Capture the cell that displays the provided text and extract its (x, y) central coordinate. 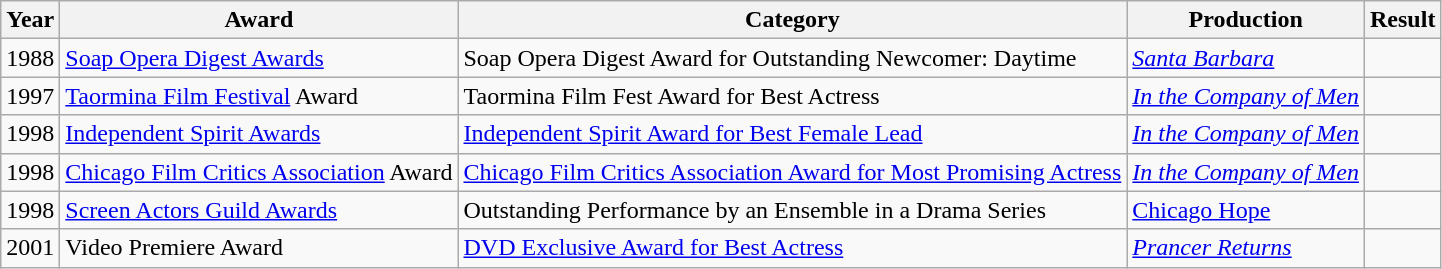
DVD Exclusive Award for Best Actress (792, 248)
Independent Spirit Awards (259, 134)
Award (259, 20)
Chicago Hope (1246, 210)
Independent Spirit Award for Best Female Lead (792, 134)
1988 (30, 58)
Chicago Film Critics Association Award for Most Promising Actress (792, 172)
Taormina Film Fest Award for Best Actress (792, 96)
Prancer Returns (1246, 248)
Result (1403, 20)
Taormina Film Festival Award (259, 96)
Screen Actors Guild Awards (259, 210)
Video Premiere Award (259, 248)
Production (1246, 20)
Chicago Film Critics Association Award (259, 172)
Soap Opera Digest Awards (259, 58)
2001 (30, 248)
Year (30, 20)
1997 (30, 96)
Category (792, 20)
Santa Barbara (1246, 58)
Outstanding Performance by an Ensemble in a Drama Series (792, 210)
Soap Opera Digest Award for Outstanding Newcomer: Daytime (792, 58)
